Return (X, Y) of the center of cell containing provided text 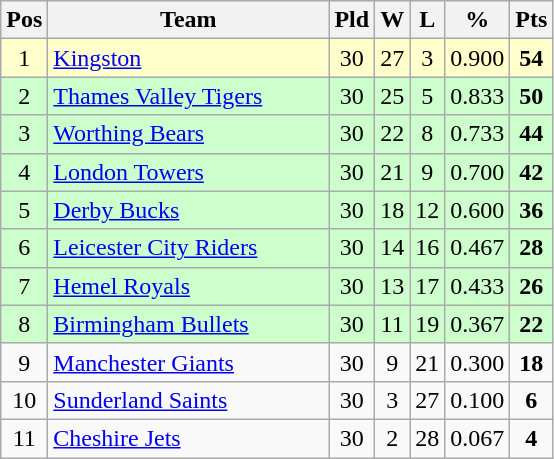
17 (428, 286)
0.100 (478, 400)
Birmingham Bullets (188, 324)
Manchester Giants (188, 362)
0.433 (478, 286)
1 (24, 58)
Pos (24, 20)
Pld (352, 20)
0.833 (478, 96)
Pts (532, 20)
19 (428, 324)
L (428, 20)
14 (392, 248)
0.733 (478, 134)
13 (392, 286)
% (478, 20)
10 (24, 400)
Leicester City Riders (188, 248)
Cheshire Jets (188, 438)
Thames Valley Tigers (188, 96)
36 (532, 210)
44 (532, 134)
Derby Bucks (188, 210)
0.367 (478, 324)
26 (532, 286)
Worthing Bears (188, 134)
25 (392, 96)
50 (532, 96)
Team (188, 20)
0.300 (478, 362)
Sunderland Saints (188, 400)
0.600 (478, 210)
Hemel Royals (188, 286)
0.467 (478, 248)
0.900 (478, 58)
0.700 (478, 172)
12 (428, 210)
42 (532, 172)
54 (532, 58)
16 (428, 248)
Kingston (188, 58)
0.067 (478, 438)
W (392, 20)
London Towers (188, 172)
7 (24, 286)
